Determine the [X, Y] coordinate at the center of the cell enclosing the given text.  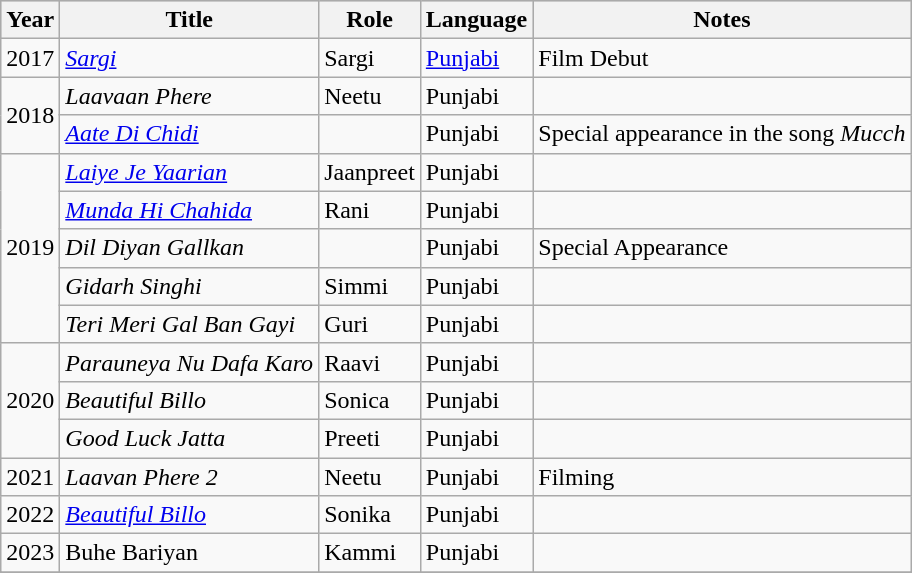
Sonica [370, 400]
Special appearance in the song Mucch [722, 134]
Title [190, 20]
Filming [722, 477]
2019 [30, 248]
Jaanpreet [370, 172]
2018 [30, 115]
Rani [370, 210]
Laavaan Phere [190, 96]
Special Appearance [722, 248]
2020 [30, 400]
Munda Hi Chahida [190, 210]
Laavan Phere 2 [190, 477]
2023 [30, 553]
Good Luck Jatta [190, 438]
Raavi [370, 362]
Laiye Je Yaarian [190, 172]
Simmi [370, 286]
Preeti [370, 438]
Parauneya Nu Dafa Karo [190, 362]
Language [476, 20]
2017 [30, 58]
Notes [722, 20]
2021 [30, 477]
Guri [370, 324]
Year [30, 20]
Kammi [370, 553]
Aate Di Chidi [190, 134]
Film Debut [722, 58]
2022 [30, 515]
Role [370, 20]
Teri Meri Gal Ban Gayi [190, 324]
Gidarh Singhi [190, 286]
Dil Diyan Gallkan [190, 248]
Sonika [370, 515]
Buhe Bariyan [190, 553]
